Scan for the cell matching the given text and deliver its (X, Y) coordinate at center. 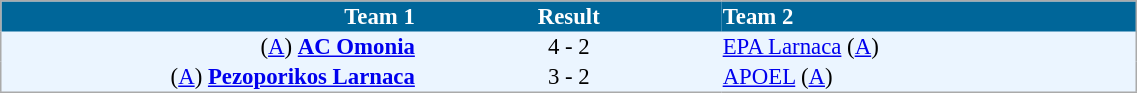
3 - 2 (568, 77)
4 - 2 (568, 47)
EPA Larnaca (A) (929, 47)
(A) AC Omonia (209, 47)
APOEL (A) (929, 77)
(A) Pezoporikos Larnaca (209, 77)
Team 1 (209, 16)
Result (568, 16)
Team 2 (929, 16)
